Provide the [X, Y] coordinate of the cell's center where the given text is located.  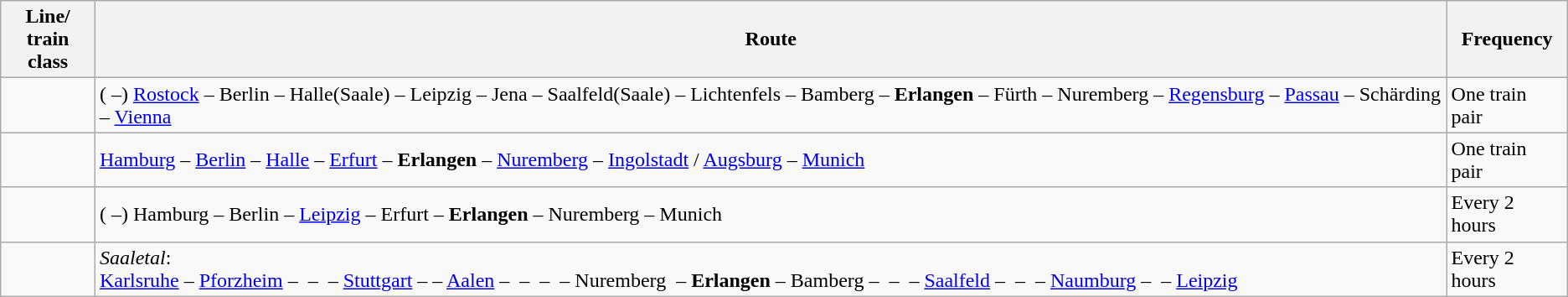
Line/train class [49, 39]
Route [771, 39]
( –) Hamburg – Berlin – Leipzig – Erfurt – Erlangen – Nuremberg – Munich [771, 215]
Frequency [1507, 39]
Saaletal:Karlsruhe – Pforzheim – – – Stuttgart – – Aalen – – – – Nuremberg – Erlangen – Bamberg – – – Saalfeld – – – Naumburg – – Leipzig [771, 268]
Hamburg – Berlin – Halle – Erfurt – Erlangen – Nuremberg – Ingolstadt / Augsburg – Munich [771, 159]
